Return [X, Y] of the center of cell containing provided text 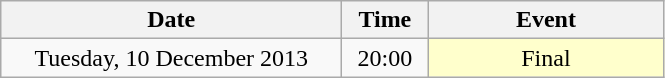
Date [172, 20]
Tuesday, 10 December 2013 [172, 58]
20:00 [385, 58]
Time [385, 20]
Event [546, 20]
Final [546, 58]
